Return the (X, Y) coordinate for the center point of the cell that contains the specified text.  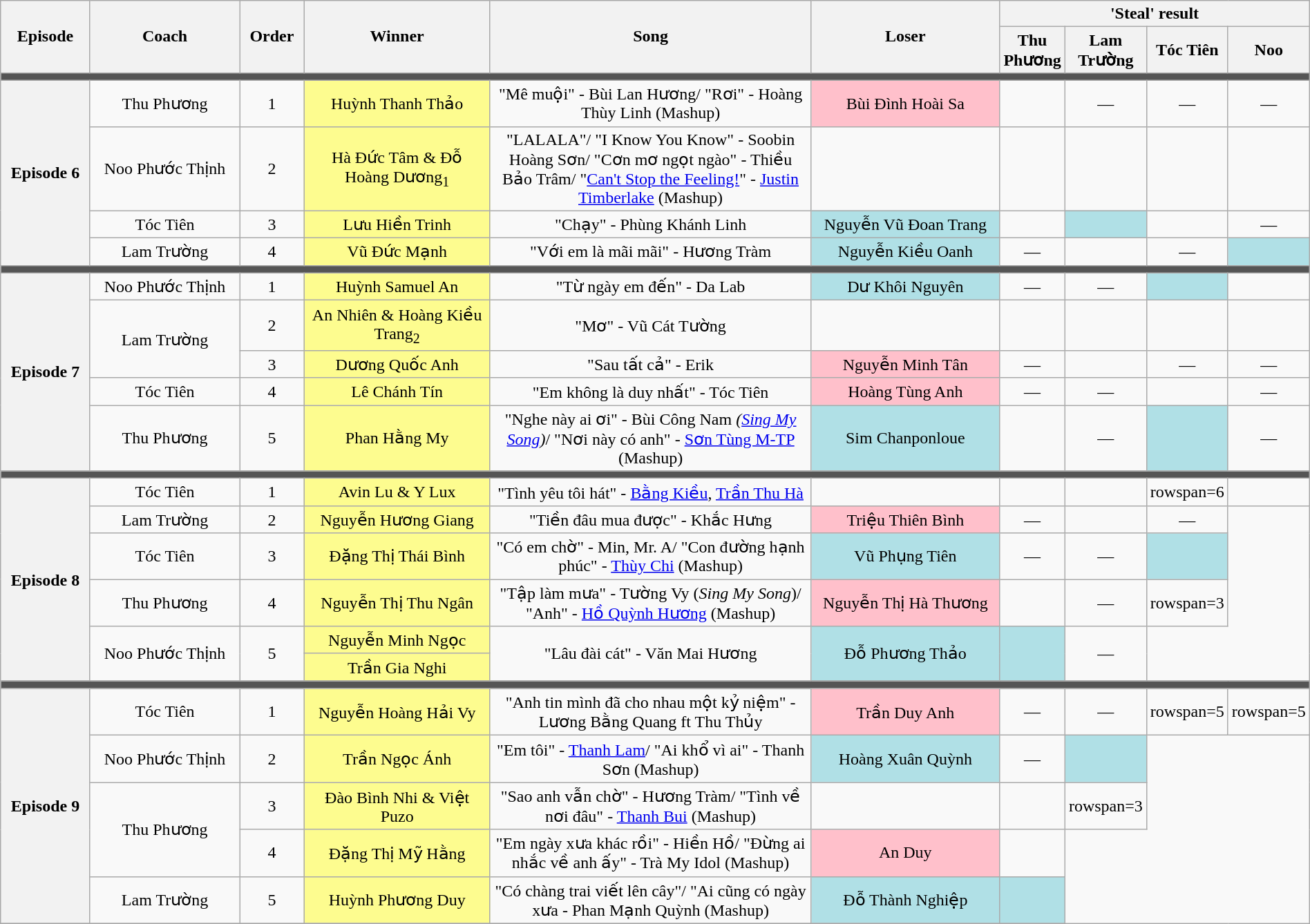
Noo (1269, 50)
Đào Bình Nhi & Việt Puzo (397, 806)
Avin Lu & Y Lux (397, 492)
"Anh tin mình đã cho nhau một kỷ niệm" - Lương Bằng Quang ft Thu Thủy (651, 712)
"Có chàng trai viết lên cây"/ "Ai cũng có ngày xưa - Phan Mạnh Quỳnh (Mashup) (651, 900)
"Từ ngày em đến" - Da Lab (651, 287)
"Chạy" - Phùng Khánh Linh (651, 224)
Nguyễn Minh Ngọc (397, 640)
"LALALA"/ "I Know You Know" - Soobin Hoàng Sơn/ "Cơn mơ ngọt ngào" - Thiều Bảo Trâm/ "Can't Stop the Feeling!" - Justin Timberlake (Mashup) (651, 169)
"Mơ" - Vũ Cát Tường (651, 326)
Episode 8 (46, 580)
Nguyễn Hương Giang (397, 519)
Huỳnh Phương Duy (397, 900)
Loser (905, 37)
Coach (164, 37)
Sim Chanponloue (905, 438)
Đặng Thị Thái Bình (397, 557)
Nguyễn Hoàng Hải Vy (397, 712)
Nguyễn Minh Tân (905, 365)
Nguyễn Kiều Oanh (905, 252)
Trần Duy Anh (905, 712)
Nguyễn Thị Hà Thương (905, 603)
Vũ Phụng Tiên (905, 557)
"Với em là mãi mãi" - Hương Tràm (651, 252)
Đỗ Thành Nghiệp (905, 900)
Đỗ Phương Thảo (905, 653)
"Nghe này ai ơi" - Bùi Công Nam (Sing My Song)/ "Nơi này có anh" - Sơn Tùng M-TP (Mashup) (651, 438)
"Có em chờ" - Min, Mr. A/ "Con đường hạnh phúc" - Thùy Chi (Mashup) (651, 557)
Order (272, 37)
"Tiền đâu mua được" - Khắc Hưng (651, 519)
Huỳnh Thanh Thảo (397, 104)
Trần Ngọc Ánh (397, 759)
Hà Đức Tâm & Đỗ Hoàng Dương1 (397, 169)
Bùi Đình Hoài Sa (905, 104)
"Sau tất cả" - Erik (651, 365)
Huỳnh Samuel An (397, 287)
"Tập làm mưa" - Tường Vy (Sing My Song)/ "Anh" - Hồ Quỳnh Hương (Mashup) (651, 603)
Nguyễn Vũ Đoan Trang (905, 224)
"Em không là duy nhất" - Tóc Tiên (651, 392)
Trần Gia Nghi (397, 667)
Dương Quốc Anh (397, 365)
Hoàng Tùng Anh (905, 392)
Episode 9 (46, 806)
Lưu Hiền Trinh (397, 224)
Song (651, 37)
Triệu Thiên Bình (905, 519)
"Lâu đài cát" - Văn Mai Hương (651, 653)
Phan Hằng My (397, 438)
Đặng Thị Mỹ Hằng (397, 853)
Vũ Đức Mạnh (397, 252)
Episode 7 (46, 372)
Dư Khôi Nguyên (905, 287)
An Nhiên & Hoàng Kiều Trang2 (397, 326)
rowspan=6 (1187, 492)
Hoàng Xuân Quỳnh (905, 759)
Episode 6 (46, 173)
'Steal' result (1155, 14)
Winner (397, 37)
"Em ngày xưa khác rồi" - Hiền Hồ/ "Đừng ai nhắc về anh ấy" - Trà My Idol (Mashup) (651, 853)
Episode (46, 37)
Lê Chánh Tín (397, 392)
Nguyễn Thị Thu Ngân (397, 603)
"Sao anh vẫn chờ" - Hương Tràm/ "Tình về nơi đâu" - Thanh Bui (Mashup) (651, 806)
"Tình yêu tôi hát" - Bằng Kiều, Trần Thu Hà (651, 492)
An Duy (905, 853)
"Mê muội" - Bùi Lan Hương/ "Rơi" - Hoàng Thùy Linh (Mashup) (651, 104)
"Em tôi" - Thanh Lam/ "Ai khổ vì ai" - Thanh Sơn (Mashup) (651, 759)
